Scan for the cell matching the given text and deliver its [x, y] coordinate at center. 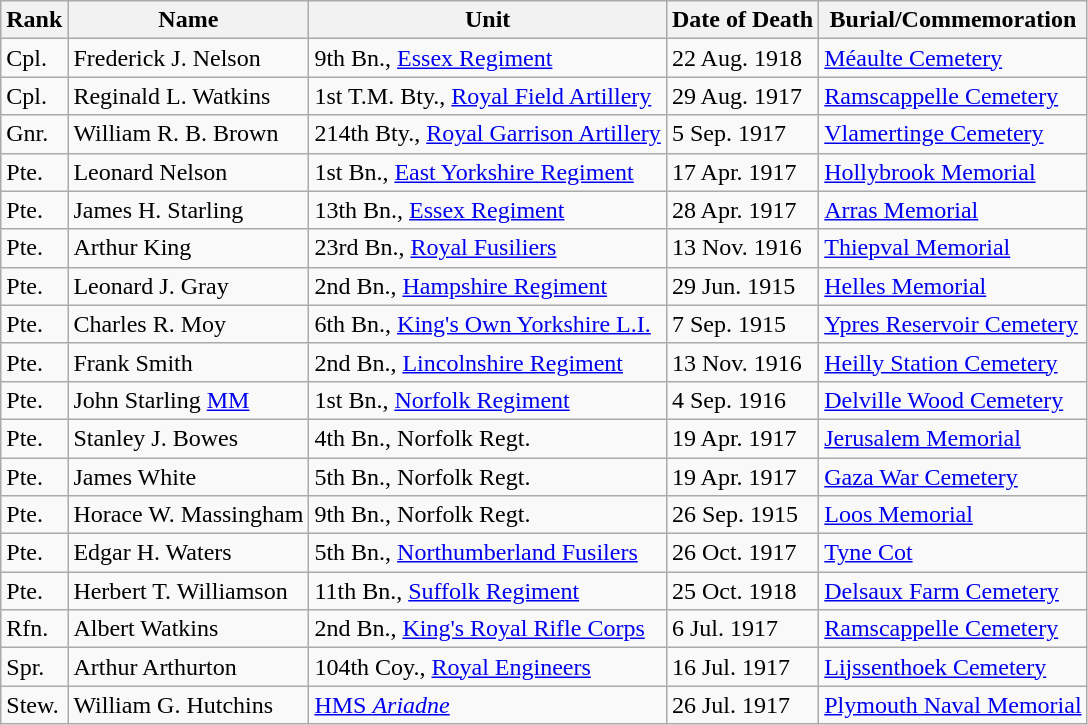
28 Apr. 1917 [742, 210]
5th Bn., Northumberland Fusilers [488, 553]
Charles R. Moy [188, 324]
Stanley J. Bowes [188, 438]
Burial/Commemoration [953, 20]
Rfn. [34, 629]
104th Coy., Royal Engineers [488, 667]
Herbert T. Williamson [188, 591]
Lijssenthoek Cemetery [953, 667]
Unit [488, 20]
25 Oct. 1918 [742, 591]
1st T.M. Bty., Royal Field Artillery [488, 96]
2nd Bn., King's Royal Rifle Corps [488, 629]
Horace W. Massingham [188, 515]
Gaza War Cemetery [953, 477]
Leonard Nelson [188, 172]
29 Aug. 1917 [742, 96]
23rd Bn., Royal Fusiliers [488, 248]
29 Jun. 1915 [742, 286]
Thiepval Memorial [953, 248]
Arras Memorial [953, 210]
6th Bn., King's Own Yorkshire L.I. [488, 324]
Plymouth Naval Memorial [953, 705]
Arthur King [188, 248]
13th Bn., Essex Regiment [488, 210]
16 Jul. 1917 [742, 667]
James H. Starling [188, 210]
Albert Watkins [188, 629]
9th Bn., Norfolk Regt. [488, 515]
Tyne Cot [953, 553]
Arthur Arthurton [188, 667]
James White [188, 477]
2nd Bn., Hampshire Regiment [488, 286]
Name [188, 20]
HMS Ariadne [488, 705]
Reginald L. Watkins [188, 96]
Delville Wood Cemetery [953, 400]
5th Bn., Norfolk Regt. [488, 477]
2nd Bn., Lincolnshire Regiment [488, 362]
1st Bn., East Yorkshire Regiment [488, 172]
Frank Smith [188, 362]
26 Sep. 1915 [742, 515]
17 Apr. 1917 [742, 172]
Jerusalem Memorial [953, 438]
11th Bn., Suffolk Regiment [488, 591]
4 Sep. 1916 [742, 400]
John Starling MM [188, 400]
Delsaux Farm Cemetery [953, 591]
Frederick J. Nelson [188, 58]
22 Aug. 1918 [742, 58]
5 Sep. 1917 [742, 134]
Gnr. [34, 134]
Rank [34, 20]
7 Sep. 1915 [742, 324]
Heilly Station Cemetery [953, 362]
Spr. [34, 667]
1st Bn., Norfolk Regiment [488, 400]
Loos Memorial [953, 515]
William G. Hutchins [188, 705]
9th Bn., Essex Regiment [488, 58]
26 Jul. 1917 [742, 705]
26 Oct. 1917 [742, 553]
6 Jul. 1917 [742, 629]
Méaulte Cemetery [953, 58]
Helles Memorial [953, 286]
214th Bty., Royal Garrison Artillery [488, 134]
Hollybrook Memorial [953, 172]
Vlamertinge Cemetery [953, 134]
4th Bn., Norfolk Regt. [488, 438]
William R. B. Brown [188, 134]
Ypres Reservoir Cemetery [953, 324]
Edgar H. Waters [188, 553]
Date of Death [742, 20]
Leonard J. Gray [188, 286]
Stew. [34, 705]
